Find where the given text appears and provide that cell's center as (X, Y) coordinate. 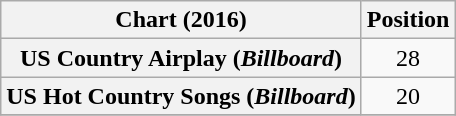
20 (408, 96)
US Hot Country Songs (Billboard) (181, 96)
Chart (2016) (181, 20)
US Country Airplay (Billboard) (181, 58)
Position (408, 20)
28 (408, 58)
